Extract the [X, Y] coordinate from the center of the cell holding the provided text.  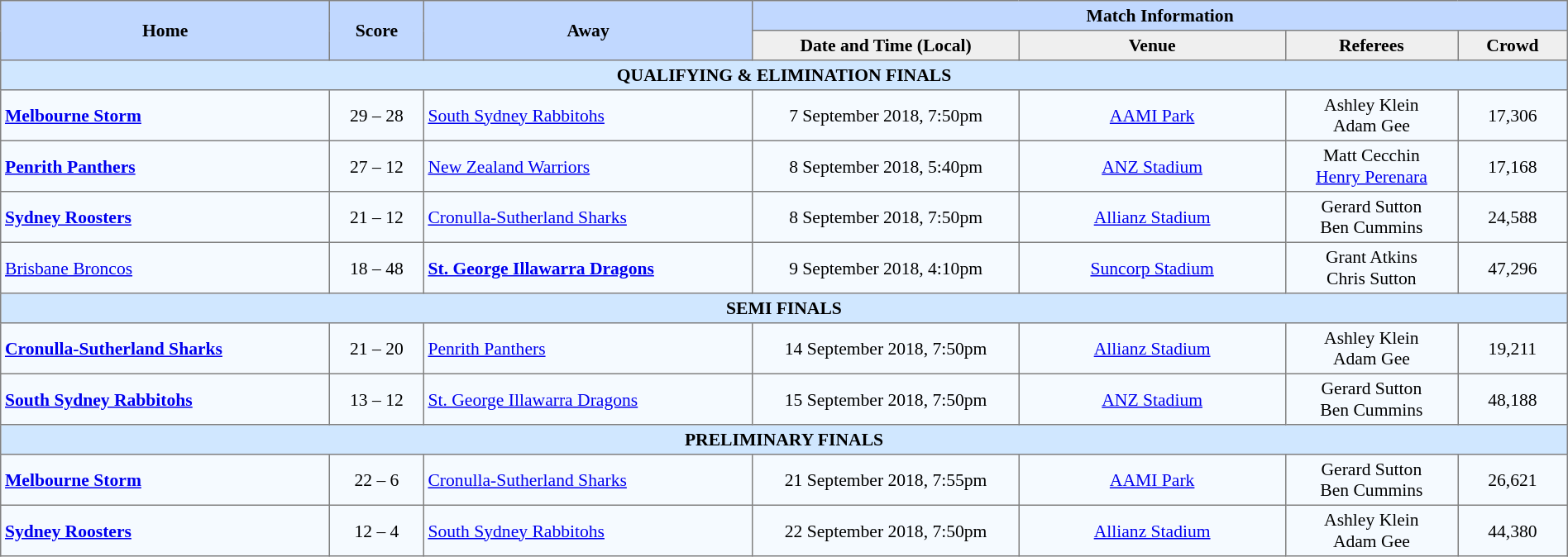
SEMI FINALS [784, 308]
PRELIMINARY FINALS [784, 440]
Date and Time (Local) [886, 45]
14 September 2018, 7:50pm [886, 349]
21 September 2018, 7:55pm [886, 480]
QUALIFYING & ELIMINATION FINALS [784, 75]
44,380 [1513, 531]
Away [588, 31]
29 – 28 [377, 116]
13 – 12 [377, 399]
15 September 2018, 7:50pm [886, 399]
24,588 [1513, 217]
New Zealand Warriors [588, 166]
Home [165, 31]
17,168 [1513, 166]
Brisbane Broncos [165, 268]
8 September 2018, 7:50pm [886, 217]
Referees [1371, 45]
Grant AtkinsChris Sutton [1371, 268]
47,296 [1513, 268]
21 – 20 [377, 349]
9 September 2018, 4:10pm [886, 268]
Match Information [1159, 16]
22 – 6 [377, 480]
27 – 12 [377, 166]
7 September 2018, 7:50pm [886, 116]
19,211 [1513, 349]
26,621 [1513, 480]
Suncorp Stadium [1152, 268]
18 – 48 [377, 268]
8 September 2018, 5:40pm [886, 166]
Score [377, 31]
Crowd [1513, 45]
48,188 [1513, 399]
21 – 12 [377, 217]
22 September 2018, 7:50pm [886, 531]
Venue [1152, 45]
17,306 [1513, 116]
12 – 4 [377, 531]
Matt CecchinHenry Perenara [1371, 166]
